Capture the cell that displays the provided text and extract its [X, Y] central coordinate. 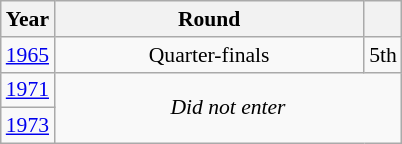
Did not enter [228, 108]
Round [209, 19]
1973 [28, 126]
1965 [28, 55]
Quarter-finals [209, 55]
Year [28, 19]
1971 [28, 90]
5th [383, 55]
